For the text-containing cell, return its midpoint in [x, y] coordinate format. 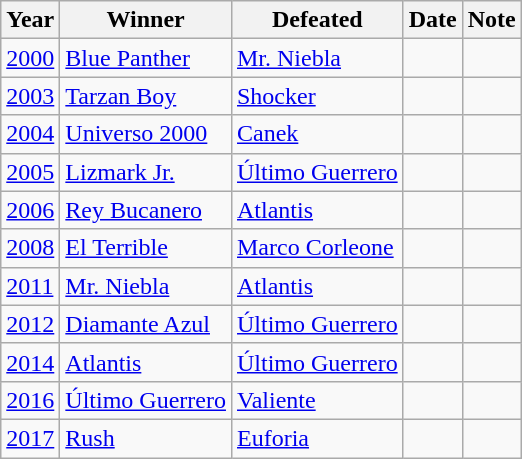
Universo 2000 [146, 134]
2006 [30, 210]
Winner [146, 20]
2003 [30, 96]
Rey Bucanero [146, 210]
2014 [30, 362]
Shocker [317, 96]
Year [30, 20]
Valiente [317, 400]
2005 [30, 172]
El Terrible [146, 248]
Defeated [317, 20]
Marco Corleone [317, 248]
Euforia [317, 438]
Blue Panther [146, 58]
Rush [146, 438]
Diamante Azul [146, 324]
Lizmark Jr. [146, 172]
Date [432, 20]
2011 [30, 286]
2008 [30, 248]
Tarzan Boy [146, 96]
2012 [30, 324]
2016 [30, 400]
Canek [317, 134]
2017 [30, 438]
2004 [30, 134]
Note [492, 20]
2000 [30, 58]
